Find where the given text appears and provide that cell's center as [x, y] coordinate. 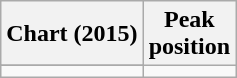
Chart (2015) [72, 34]
Peakposition [189, 34]
